Pinpoint the cell where the given text exists, returning its (x, y) midpoint coordinate. 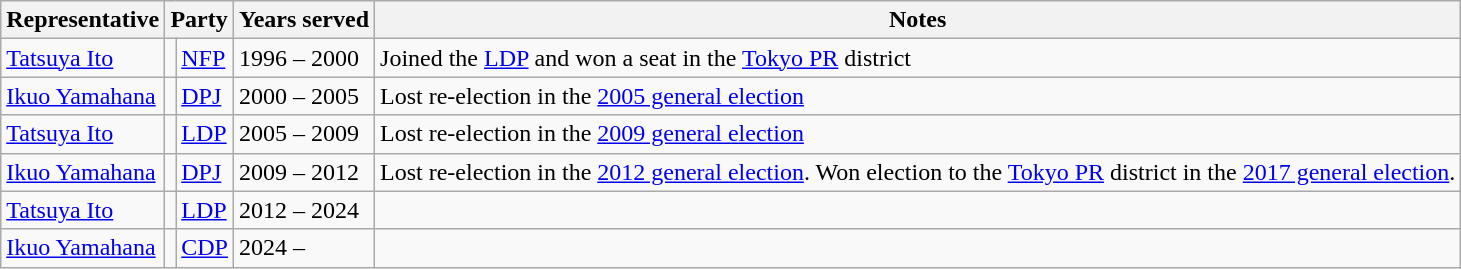
Lost re-election in the 2005 general election (918, 96)
2005 – 2009 (304, 134)
Joined the LDP and won a seat in the Tokyo PR district (918, 58)
Party (200, 20)
CDP (205, 248)
Lost re-election in the 2012 general election. Won election to the Tokyo PR district in the 2017 general election. (918, 172)
1996 – 2000 (304, 58)
2012 – 2024 (304, 210)
2000 – 2005 (304, 96)
Notes (918, 20)
2024 – (304, 248)
Representative (83, 20)
NFP (205, 58)
2009 – 2012 (304, 172)
Lost re-election in the 2009 general election (918, 134)
Years served (304, 20)
